Output the (X, Y) coordinate of the center of the cell containing the given text.  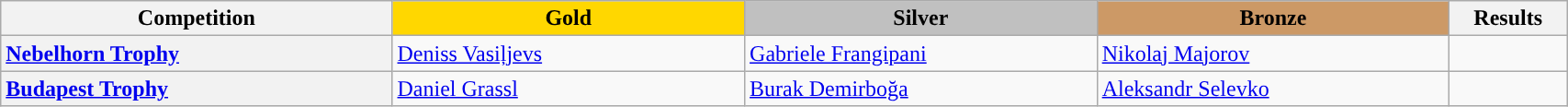
Silver (921, 18)
Nebelhorn Trophy (197, 53)
Deniss Vasiļjevs (569, 53)
Budapest Trophy (197, 89)
Burak Demirboğa (921, 89)
Daniel Grassl (569, 89)
Gabriele Frangipani (921, 53)
Gold (569, 18)
Competition (197, 18)
Nikolaj Majorov (1273, 53)
Bronze (1273, 18)
Results (1508, 18)
Aleksandr Selevko (1273, 89)
